Locate the cell with the specified text and output its (X, Y) center coordinate. 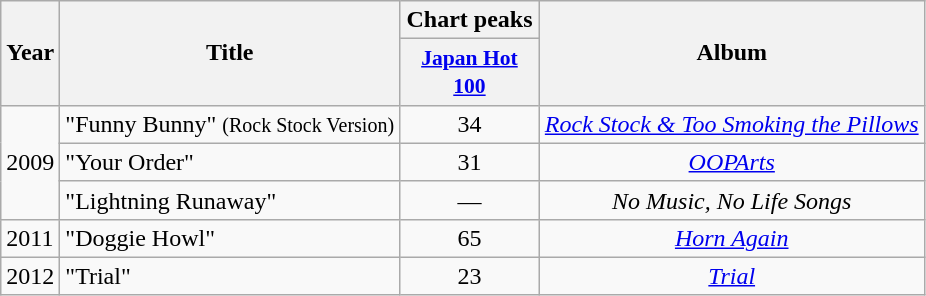
"Lightning Runaway" (230, 200)
2011 (30, 238)
Chart peaks (470, 20)
Album (732, 53)
— (470, 200)
OOPArts (732, 162)
"Trial" (230, 276)
Title (230, 53)
Horn Again (732, 238)
Year (30, 53)
2009 (30, 162)
No Music, No Life Songs (732, 200)
Japan Hot 100 (470, 72)
"Your Order" (230, 162)
34 (470, 124)
31 (470, 162)
Rock Stock & Too Smoking the Pillows (732, 124)
Trial (732, 276)
"Doggie Howl" (230, 238)
23 (470, 276)
65 (470, 238)
2012 (30, 276)
"Funny Bunny" (Rock Stock Version) (230, 124)
